Determine the (x, y) coordinate at the center of the cell enclosing the given text.  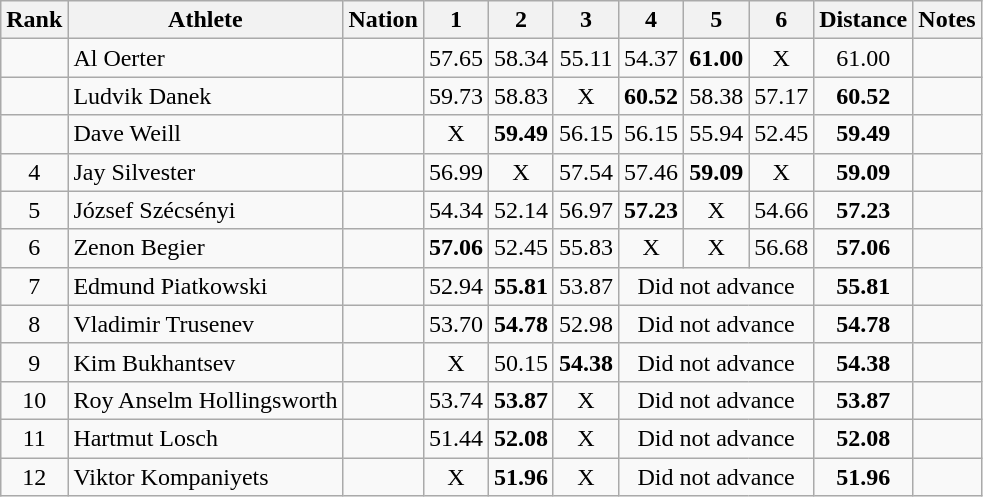
1 (456, 20)
Nation (383, 20)
Hartmut Losch (206, 438)
54.37 (652, 58)
11 (34, 438)
52.94 (456, 286)
Notes (947, 20)
56.99 (456, 172)
55.83 (586, 248)
József Szécsényi (206, 210)
Dave Weill (206, 134)
57.54 (586, 172)
Jay Silvester (206, 172)
Zenon Begier (206, 248)
52.14 (520, 210)
58.34 (520, 58)
52.98 (586, 324)
Rank (34, 20)
58.83 (520, 96)
55.94 (716, 134)
12 (34, 477)
Al Oerter (206, 58)
59.73 (456, 96)
57.46 (652, 172)
2 (520, 20)
Kim Bukhantsev (206, 362)
56.97 (586, 210)
Edmund Piatkowski (206, 286)
50.15 (520, 362)
54.66 (782, 210)
51.44 (456, 438)
Viktor Kompaniyets (206, 477)
Ludvik Danek (206, 96)
Vladimir Trusenev (206, 324)
57.17 (782, 96)
53.74 (456, 400)
8 (34, 324)
58.38 (716, 96)
7 (34, 286)
10 (34, 400)
56.68 (782, 248)
Distance (864, 20)
Athlete (206, 20)
55.11 (586, 58)
53.70 (456, 324)
3 (586, 20)
57.65 (456, 58)
54.34 (456, 210)
9 (34, 362)
Roy Anselm Hollingsworth (206, 400)
